Scan for the cell matching the given text and deliver its (X, Y) coordinate at center. 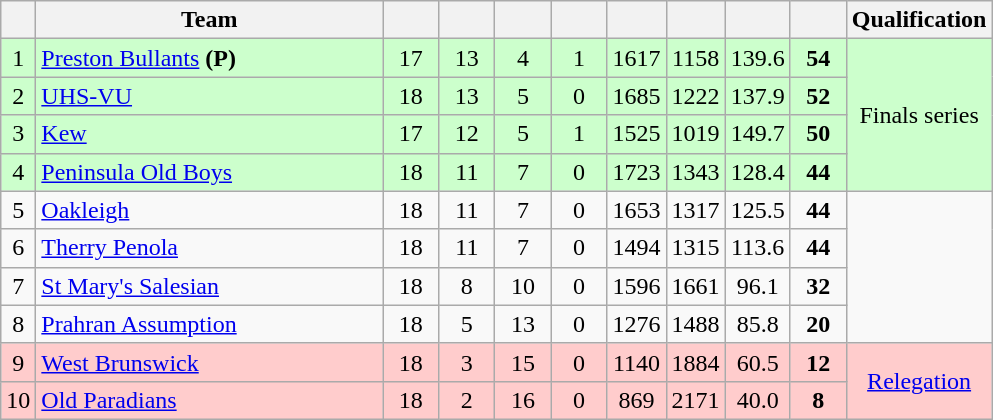
15 (523, 362)
1276 (636, 324)
125.5 (758, 210)
Finals series (919, 115)
1617 (636, 58)
149.7 (758, 134)
1315 (696, 248)
52 (818, 96)
85.8 (758, 324)
139.6 (758, 58)
128.4 (758, 172)
Old Paradians (210, 400)
1222 (696, 96)
1019 (696, 134)
40.0 (758, 400)
16 (523, 400)
50 (818, 134)
54 (818, 58)
Kew (210, 134)
Peninsula Old Boys (210, 172)
St Mary's Salesian (210, 286)
60.5 (758, 362)
West Brunswick (210, 362)
1140 (636, 362)
1723 (636, 172)
1884 (696, 362)
1317 (696, 210)
Prahran Assumption (210, 324)
UHS-VU (210, 96)
1661 (696, 286)
1488 (696, 324)
1494 (636, 248)
9 (18, 362)
Team (210, 20)
32 (818, 286)
869 (636, 400)
Therry Penola (210, 248)
113.6 (758, 248)
96.1 (758, 286)
Preston Bullants (P) (210, 58)
20 (818, 324)
1685 (636, 96)
1653 (636, 210)
137.9 (758, 96)
1525 (636, 134)
1596 (636, 286)
6 (18, 248)
Relegation (919, 381)
1343 (696, 172)
2171 (696, 400)
Qualification (919, 20)
1158 (696, 58)
Oakleigh (210, 210)
